Return the (X, Y) coordinate for the center point of the cell that contains the specified text.  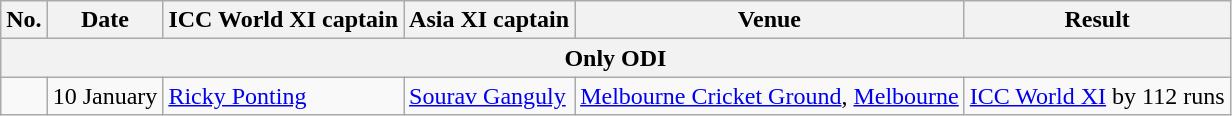
ICC World XI captain (284, 20)
Only ODI (616, 58)
Melbourne Cricket Ground, Melbourne (770, 96)
ICC World XI by 112 runs (1097, 96)
Result (1097, 20)
10 January (105, 96)
Ricky Ponting (284, 96)
Venue (770, 20)
Date (105, 20)
Asia XI captain (490, 20)
Sourav Ganguly (490, 96)
No. (24, 20)
